Detect which cell encompasses the target text, then output its (X, Y) center coordinate. 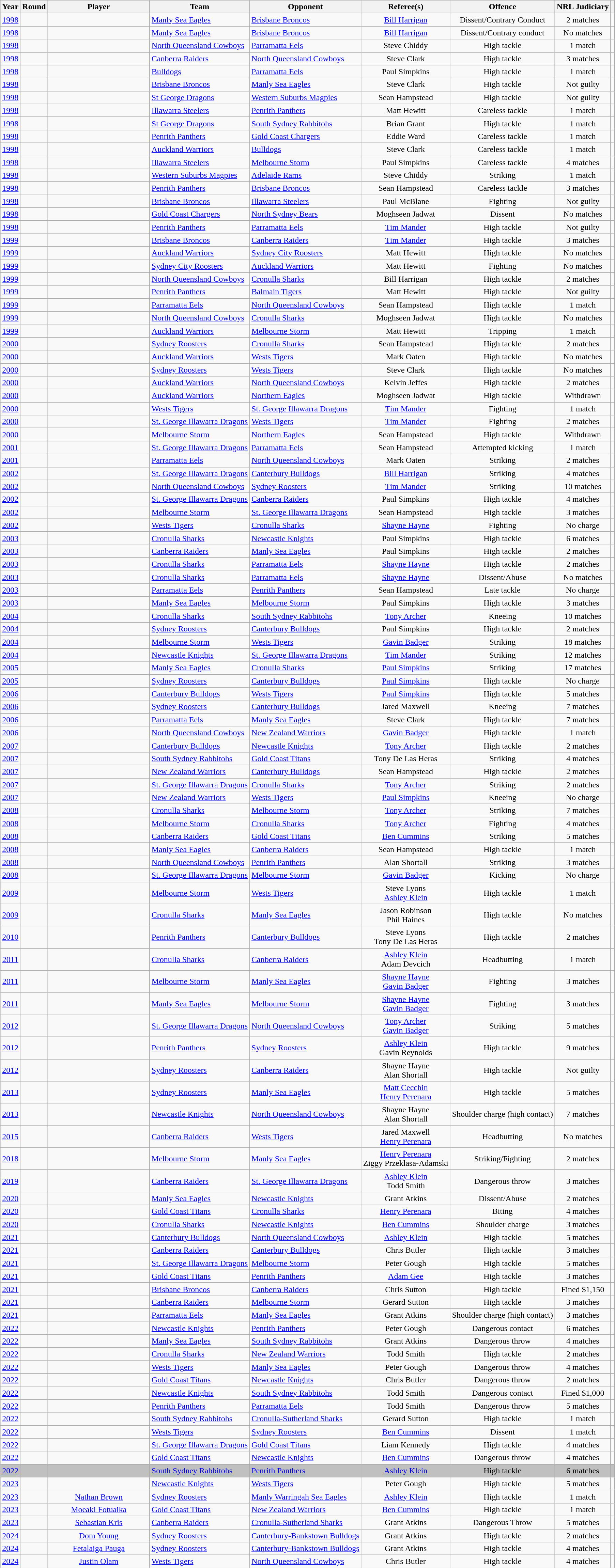
Referee(s) (405, 7)
Liam Kennedy (405, 1445)
Henry Perenara (405, 1211)
Dissent/Contrary conduct (502, 33)
North Sydney Bears (306, 214)
17 matches (583, 668)
Kelvin Jeffes (405, 383)
Eddie Ward (405, 136)
2019 (10, 1181)
Moeaki Fotuaika (99, 1509)
Tripping (502, 331)
Manly Warringah Sea Eagles (306, 1496)
Shoulder charge (502, 1224)
Tony ArcherGavin Badger (405, 1026)
Chris Sutton (405, 1289)
Attempted kicking (502, 448)
Opponent (306, 7)
Paul McBlane (405, 201)
Player (99, 7)
Jared Maxwell (405, 707)
Steve LyonsTony De Las Heras (405, 937)
Ashley KleinAdam Devcich (405, 959)
Year (10, 7)
Dom Young (99, 1536)
Ashley KleinGavin Reynolds (405, 1048)
Alan Shortall (405, 862)
Steve LyonsAshley Klein (405, 893)
12 matches (583, 655)
2018 (10, 1159)
Offence (502, 7)
Jared MaxwellHenry Perenara (405, 1137)
Jason RobinsonPhil Haines (405, 915)
Brian Grant (405, 123)
Late tackle (502, 590)
Nathan Brown (99, 1496)
Round (34, 7)
Fined $1,000 (583, 1393)
Striking/Fighting (502, 1159)
NRL Judiciary (583, 7)
Dissent/Contrary Conduct (502, 20)
Henry PerenaraZiggy Przeklasa-Adamski (405, 1159)
Fined $1,150 (583, 1289)
2010 (10, 937)
Kicking (502, 875)
Dangerous Throw (502, 1522)
Ashley KleinTodd Smith (405, 1181)
Adelaide Rams (306, 175)
2015 (10, 1137)
Justin Olam (99, 1562)
Sebastian Kris (99, 1522)
Team (200, 7)
Adam Gee (405, 1276)
Tony De Las Heras (405, 758)
Biting (502, 1211)
Balmain Tigers (306, 292)
18 matches (583, 642)
Fetalaiga Pauga (99, 1549)
Matt CecchinHenry Perenara (405, 1093)
9 matches (583, 1048)
